Identify which cell holds the provided text, then report its (x, y) central coordinate. 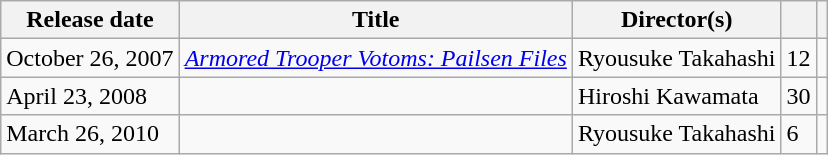
Director(s) (676, 20)
Armored Trooper Votoms: Pailsen Files (376, 58)
6 (798, 134)
March 26, 2010 (90, 134)
October 26, 2007 (90, 58)
Hiroshi Kawamata (676, 96)
Title (376, 20)
12 (798, 58)
April 23, 2008 (90, 96)
Release date (90, 20)
30 (798, 96)
